Return the [x, y] coordinate for the center point of the cell that contains the specified text.  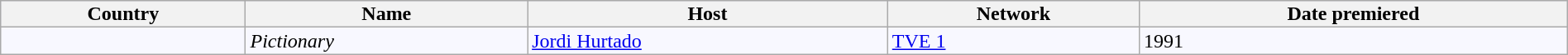
Name [387, 14]
Date premiered [1354, 14]
Jordi Hurtado [708, 41]
1991 [1354, 41]
Network [1013, 14]
TVE 1 [1013, 41]
Pictionary [387, 41]
Host [708, 14]
Country [123, 14]
